Extract the (x, y) coordinate from the center of the cell holding the provided text.  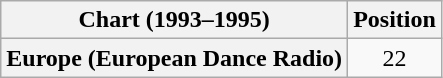
22 (395, 58)
Position (395, 20)
Chart (1993–1995) (174, 20)
Europe (European Dance Radio) (174, 58)
